Extract the (x, y) coordinate from the center of the cell holding the provided text.  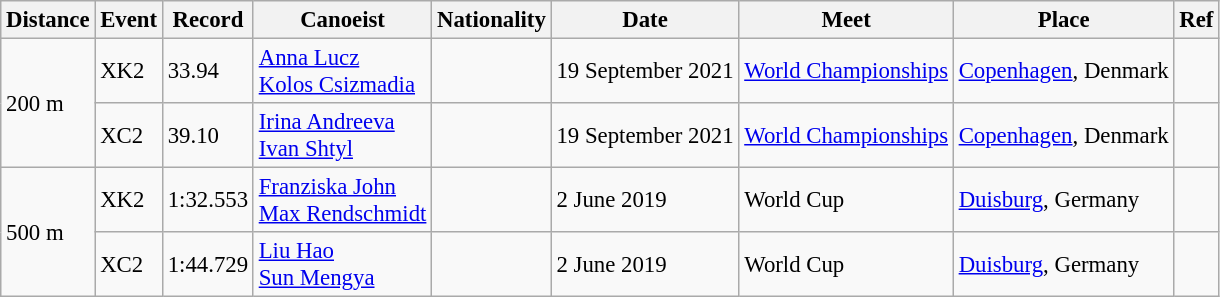
Canoeist (342, 20)
1:44.729 (208, 264)
Nationality (492, 20)
Event (129, 20)
Record (208, 20)
Date (645, 20)
Liu HaoSun Mengya (342, 264)
Meet (846, 20)
Anna LuczKolos Csizmadia (342, 72)
33.94 (208, 72)
39.10 (208, 136)
Distance (48, 20)
200 m (48, 104)
1:32.553 (208, 200)
Franziska JohnMax Rendschmidt (342, 200)
Ref (1196, 20)
500 m (48, 232)
Irina AndreevaIvan Shtyl (342, 136)
Place (1064, 20)
